Extract the [X, Y] coordinate from the center of the cell holding the provided text.  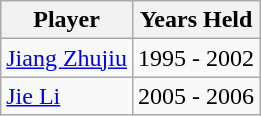
Jie Li [67, 96]
Jiang Zhujiu [67, 58]
Years Held [196, 20]
1995 - 2002 [196, 58]
2005 - 2006 [196, 96]
Player [67, 20]
